Find where the given text appears and provide that cell's center as (x, y) coordinate. 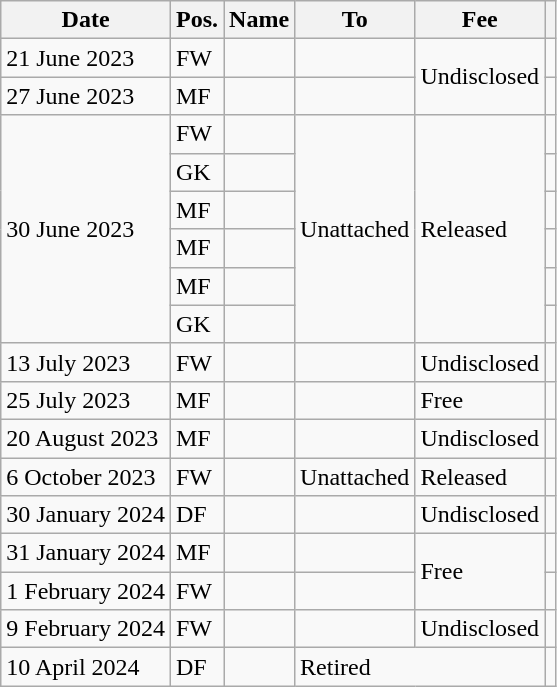
6 October 2023 (86, 477)
21 June 2023 (86, 58)
9 February 2024 (86, 629)
Date (86, 20)
10 April 2024 (86, 667)
Pos. (196, 20)
30 January 2024 (86, 515)
13 July 2023 (86, 362)
31 January 2024 (86, 553)
1 February 2024 (86, 591)
Fee (480, 20)
27 June 2023 (86, 96)
30 June 2023 (86, 229)
To (355, 20)
Name (260, 20)
Retired (420, 667)
20 August 2023 (86, 438)
25 July 2023 (86, 400)
